For the text-containing cell, return its midpoint in (X, Y) coordinate format. 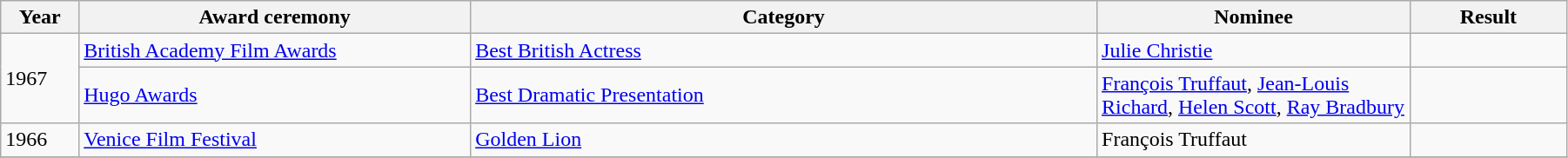
Venice Film Festival (275, 140)
Julie Christie (1254, 50)
François Truffaut (1254, 140)
Best Dramatic Presentation (784, 95)
Golden Lion (784, 140)
British Academy Film Awards (275, 50)
Best British Actress (784, 50)
Hugo Awards (275, 95)
Result (1488, 17)
Year (40, 17)
Nominee (1254, 17)
François Truffaut, Jean-Louis Richard, Helen Scott, Ray Bradbury (1254, 95)
Award ceremony (275, 17)
Category (784, 17)
1967 (40, 78)
1966 (40, 140)
